Find where the given text appears and provide that cell's center as [X, Y] coordinate. 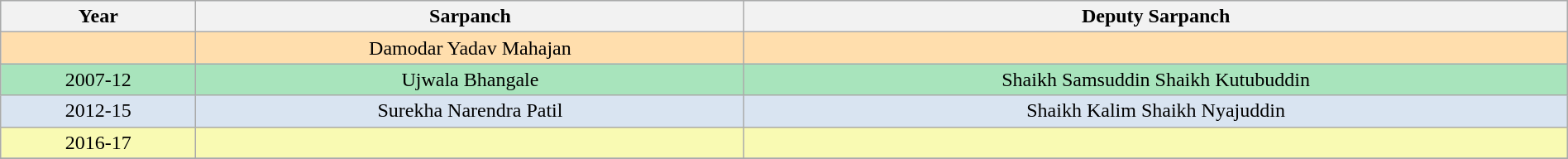
Deputy Sarpanch [1156, 17]
2007-12 [98, 79]
Damodar Yadav Mahajan [470, 48]
Shaikh Samsuddin Shaikh Kutubuddin [1156, 79]
Shaikh Kalim Shaikh Nyajuddin [1156, 111]
2012-15 [98, 111]
2016-17 [98, 142]
Surekha Narendra Patil [470, 111]
Sarpanch [470, 17]
Ujwala Bhangale [470, 79]
Year [98, 17]
